Provide the (X, Y) coordinate of the cell's center where the given text is located.  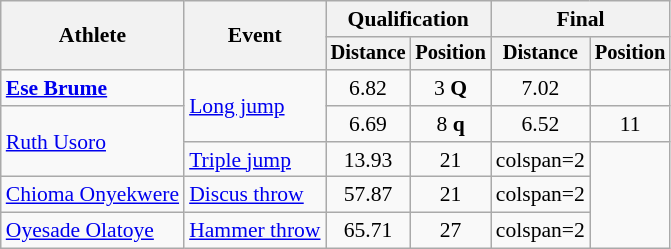
13.93 (368, 160)
7.02 (540, 88)
3 Q (450, 88)
27 (450, 231)
Long jump (254, 106)
Event (254, 36)
Athlete (92, 36)
65.71 (368, 231)
Triple jump (254, 160)
Ese Brume (92, 88)
8 q (450, 124)
Discus throw (254, 195)
57.87 (368, 195)
11 (630, 124)
Chioma Onyekwere (92, 195)
Hammer throw (254, 231)
Ruth Usoro (92, 142)
Qualification (408, 19)
Oyesade Olatoye (92, 231)
6.82 (368, 88)
6.69 (368, 124)
Final (580, 19)
6.52 (540, 124)
